Pinpoint the cell where the given text exists, returning its [x, y] midpoint coordinate. 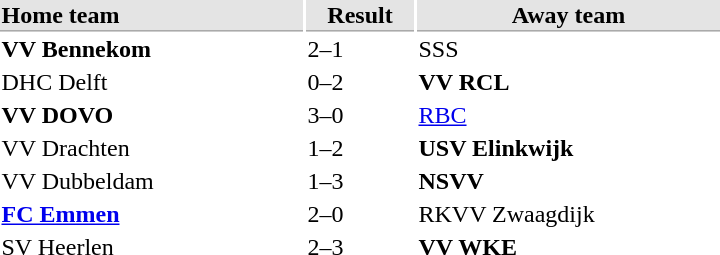
Away team [568, 16]
VV RCL [568, 83]
0–2 [360, 83]
DHC Delft [152, 83]
RBC [568, 115]
1–3 [360, 181]
NSVV [568, 181]
RKVV Zwaagdijk [568, 215]
3–0 [360, 115]
2–0 [360, 215]
SSS [568, 49]
1–2 [360, 149]
Result [360, 16]
USV Elinkwijk [568, 149]
Home team [152, 16]
VV Dubbeldam [152, 181]
VV Drachten [152, 149]
VV DOVO [152, 115]
2–1 [360, 49]
FC Emmen [152, 215]
VV Bennekom [152, 49]
